Extract the (x, y) coordinate from the center of the cell holding the provided text.  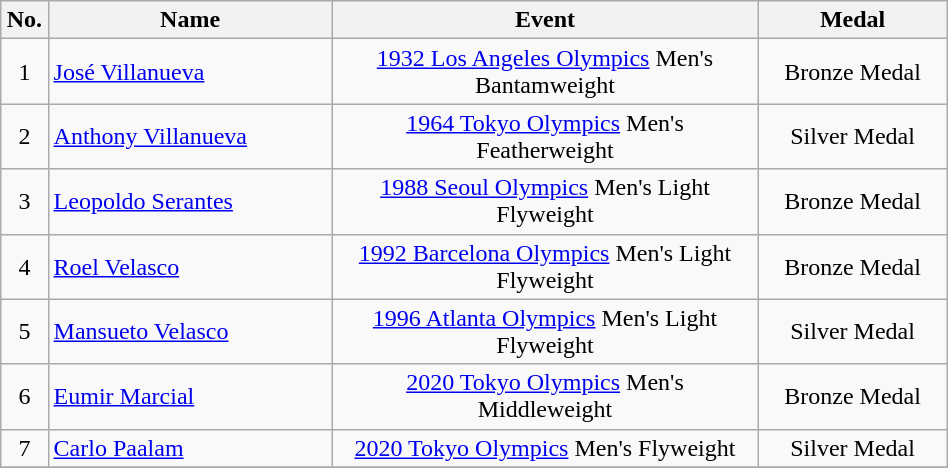
Roel Velasco (190, 266)
6 (24, 396)
1988 Seoul Olympics Men's Light Flyweight (545, 202)
2020 Tokyo Olympics Men's Middleweight (545, 396)
1964 Tokyo Olympics Men's Featherweight (545, 136)
1992 Barcelona Olympics Men's Light Flyweight (545, 266)
Anthony Villanueva (190, 136)
7 (24, 448)
Mansueto Velasco (190, 332)
Medal (852, 20)
Carlo Paalam (190, 448)
4 (24, 266)
3 (24, 202)
1996 Atlanta Olympics Men's Light Flyweight (545, 332)
1 (24, 72)
No. (24, 20)
José Villanueva (190, 72)
Event (545, 20)
1932 Los Angeles Olympics Men's Bantamweight (545, 72)
Leopoldo Serantes (190, 202)
Eumir Marcial (190, 396)
5 (24, 332)
Name (190, 20)
2 (24, 136)
2020 Tokyo Olympics Men's Flyweight (545, 448)
